Return the [x, y] coordinate for the center point of the cell that contains the specified text.  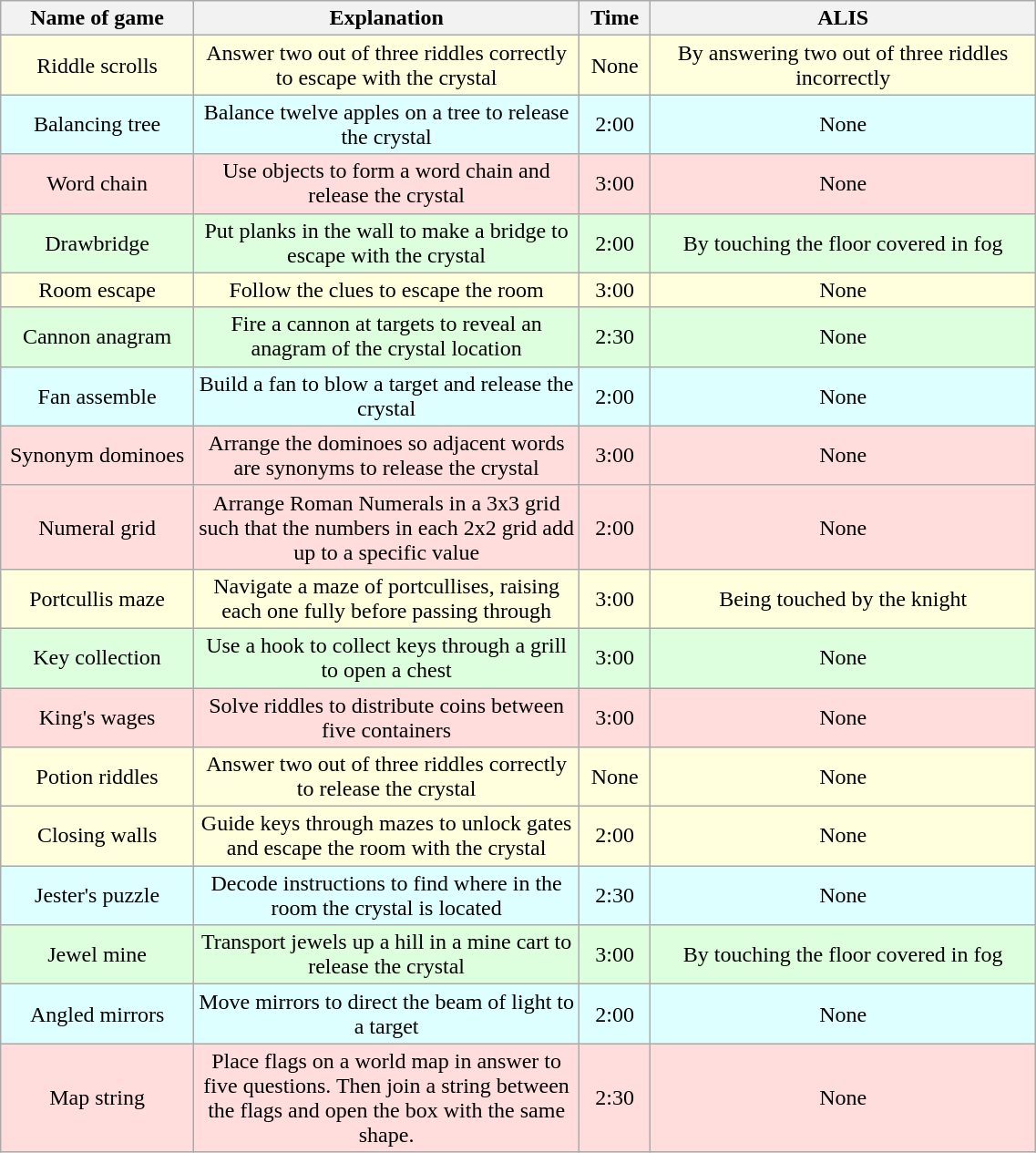
Fan assemble [97, 396]
Transport jewels up a hill in a mine cart to release the crystal [386, 955]
Move mirrors to direct the beam of light to a target [386, 1014]
Name of game [97, 18]
Portcullis maze [97, 598]
Jester's puzzle [97, 895]
Drawbridge [97, 242]
Numeral grid [97, 527]
Room escape [97, 290]
Build a fan to blow a target and release the crystal [386, 396]
Riddle scrolls [97, 66]
Potion riddles [97, 777]
Time [615, 18]
Answer two out of three riddles correctly to release the crystal [386, 777]
Jewel mine [97, 955]
Follow the clues to escape the room [386, 290]
Put planks in the wall to make a bridge to escape with the crystal [386, 242]
Cannon anagram [97, 337]
ALIS [842, 18]
Use a hook to collect keys through a grill to open a chest [386, 658]
Explanation [386, 18]
Closing walls [97, 837]
Fire a cannon at targets to reveal an anagram of the crystal location [386, 337]
Navigate a maze of portcullises, raising each one fully before passing through [386, 598]
Synonym dominoes [97, 456]
Arrange the dominoes so adjacent words are synonyms to release the crystal [386, 456]
Key collection [97, 658]
King's wages [97, 716]
By answering two out of three riddles incorrectly [842, 66]
Answer two out of three riddles correctly to escape with the crystal [386, 66]
Guide keys through mazes to unlock gates and escape the room with the crystal [386, 837]
Solve riddles to distribute coins between five containers [386, 716]
Being touched by the knight [842, 598]
Decode instructions to find where in the room the crystal is located [386, 895]
Word chain [97, 184]
Map string [97, 1097]
Arrange Roman Numerals in a 3x3 grid such that the numbers in each 2x2 grid add up to a specific value [386, 527]
Use objects to form a word chain and release the crystal [386, 184]
Balance twelve apples on a tree to release the crystal [386, 124]
Place flags on a world map in answer to five questions. Then join a string between the flags and open the box with the same shape. [386, 1097]
Balancing tree [97, 124]
Angled mirrors [97, 1014]
